Identify which cell holds the provided text, then report its (X, Y) central coordinate. 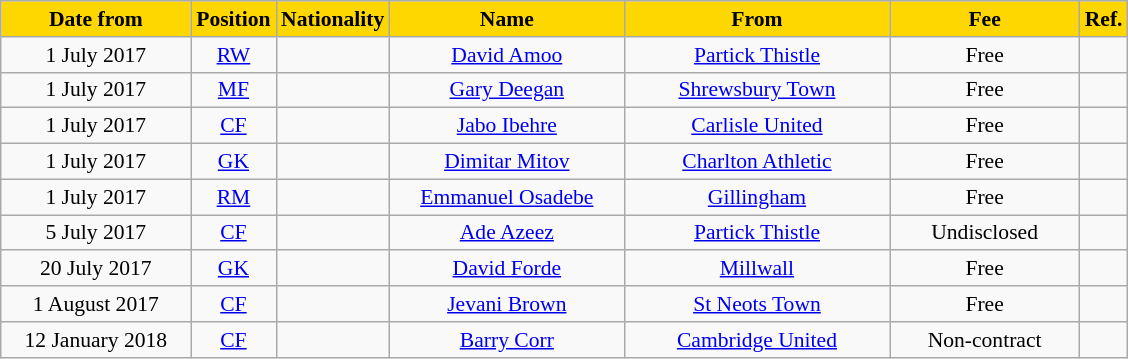
Dimitar Mitov (506, 162)
RW (234, 55)
Fee (985, 19)
Date from (96, 19)
St Neots Town (756, 304)
Gary Deegan (506, 90)
Carlisle United (756, 126)
Emmanuel Osadebe (506, 197)
David Amoo (506, 55)
5 July 2017 (96, 233)
Cambridge United (756, 340)
Name (506, 19)
Charlton Athletic (756, 162)
RM (234, 197)
Shrewsbury Town (756, 90)
Non-contract (985, 340)
MF (234, 90)
1 August 2017 (96, 304)
Gillingham (756, 197)
Jabo Ibehre (506, 126)
12 January 2018 (96, 340)
Ref. (1104, 19)
Ade Azeez (506, 233)
Nationality (332, 19)
From (756, 19)
Barry Corr (506, 340)
David Forde (506, 269)
Position (234, 19)
Undisclosed (985, 233)
Millwall (756, 269)
20 July 2017 (96, 269)
Jevani Brown (506, 304)
